Scan for the cell matching the given text and deliver its (X, Y) coordinate at center. 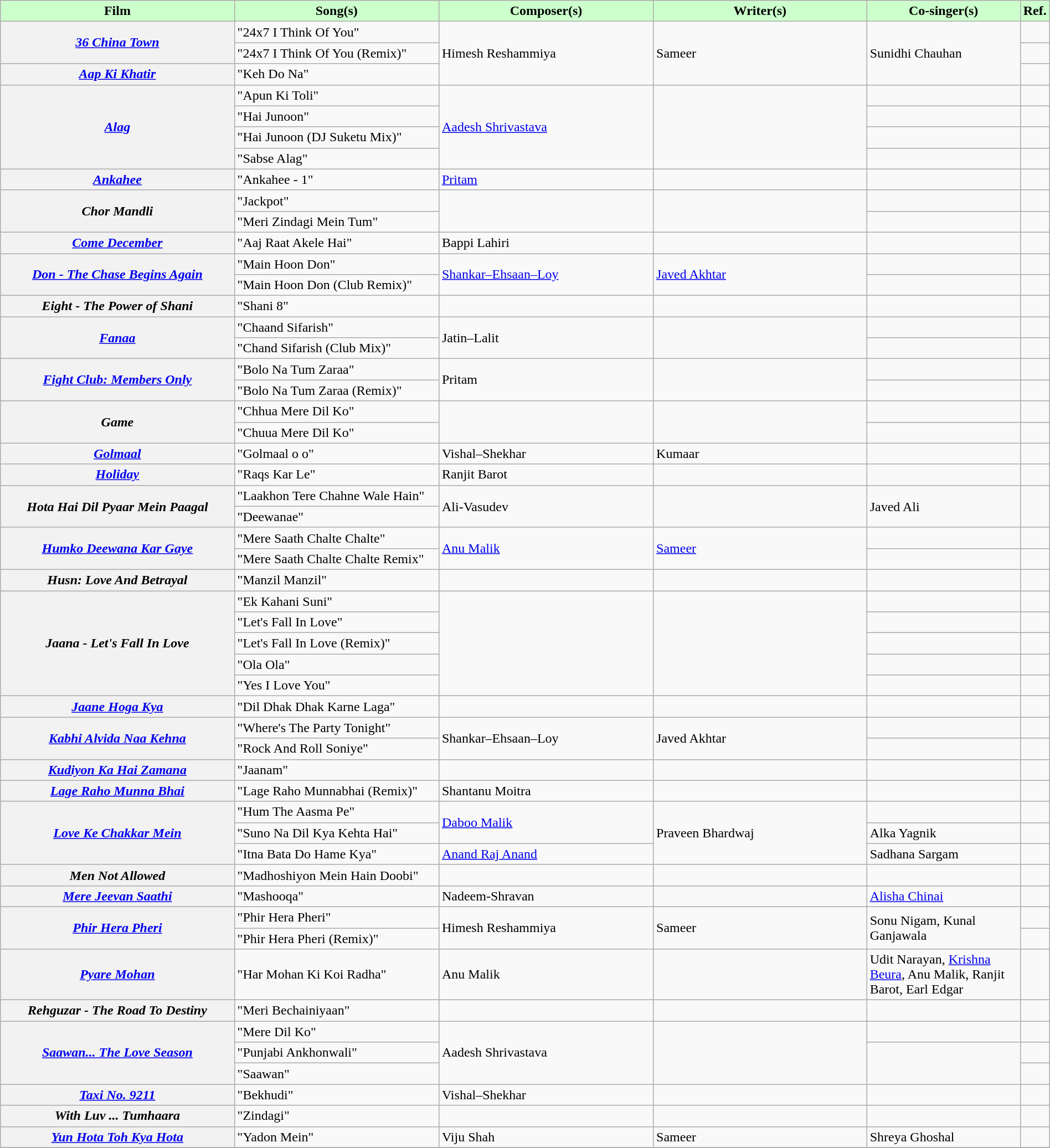
"24x7 I Think Of You (Remix)" (337, 53)
"Suno Na Dil Kya Kehta Hai" (337, 833)
Co-singer(s) (944, 11)
"Apun Ki Toli" (337, 95)
"Main Hoon Don" (337, 264)
"Chuua Mere Dil Ko" (337, 433)
"Lage Raho Munnabhai (Remix)" (337, 791)
Sonu Nigam, Kunal Ganjawala (944, 928)
Sunidhi Chauhan (944, 53)
Eight - The Power of Shani (117, 306)
Love Ke Chakkar Mein (117, 833)
Husn: Love And Betrayal (117, 580)
Film (117, 11)
"Shani 8" (337, 306)
Jatin–Lalit (546, 338)
"Chaand Sifarish" (337, 327)
Come December (117, 243)
Holiday (117, 475)
"Hum The Aasma Pe" (337, 812)
Kumaar (760, 454)
Shreya Ghoshal (944, 1137)
Fanaa (117, 338)
"Yes I Love You" (337, 686)
Ranjit Barot (546, 475)
"Phir Hera Pheri (Remix)" (337, 939)
Praveen Bhardwaj (760, 833)
Writer(s) (760, 11)
Pyare Mohan (117, 975)
"Ankahee - 1" (337, 179)
Phir Hera Pheri (117, 928)
"Laakhon Tere Chahne Wale Hain" (337, 496)
Kabhi Alvida Naa Kehna (117, 738)
"Mere Saath Chalte Chalte" (337, 538)
"Chand Sifarish (Club Mix)" (337, 348)
"Jackpot" (337, 200)
Ref. (1034, 11)
"Yadon Mein" (337, 1137)
"Har Mohan Ki Koi Radha" (337, 975)
Golmaal (117, 454)
"Aaj Raat Akele Hai" (337, 243)
"Hai Junoon" (337, 116)
"Let's Fall In Love" (337, 622)
"Ola Ola" (337, 665)
"Mashooqa" (337, 896)
Alka Yagnik (944, 833)
"Meri Zindagi Mein Tum" (337, 222)
Rehguzar - The Road To Destiny (117, 1011)
Alisha Chinai (944, 896)
Game (117, 422)
"Ek Kahani Suni" (337, 601)
"Manzil Manzil" (337, 580)
Song(s) (337, 11)
"Chhua Mere Dil Ko" (337, 411)
Kudiyon Ka Hai Zamana (117, 770)
Lage Raho Munna Bhai (117, 791)
"Raqs Kar Le" (337, 475)
Sadhana Sargam (944, 854)
"Main Hoon Don (Club Remix)" (337, 285)
"Itna Bata Do Hame Kya" (337, 854)
"Keh Do Na" (337, 74)
"Bolo Na Tum Zaraa (Remix)" (337, 390)
"Let's Fall In Love (Remix)" (337, 644)
Daboo Malik (546, 822)
"Mere Dil Ko" (337, 1032)
Jaane Hoga Kya (117, 707)
Mere Jeevan Saathi (117, 896)
"Golmaal o o" (337, 454)
With Luv ... Tumhaara (117, 1116)
"Dil Dhak Dhak Karne Laga" (337, 707)
Jaana - Let's Fall In Love (117, 643)
"Bolo Na Tum Zaraa" (337, 369)
"Phir Hera Pheri" (337, 917)
"Where's The Party Tonight" (337, 728)
"Meri Bechainiyaan" (337, 1011)
"Sabse Alag" (337, 158)
"Zindagi" (337, 1116)
Bappi Lahiri (546, 243)
"Madhoshiyon Mein Hain Doobi" (337, 875)
Men Not Allowed (117, 875)
Ali-Vasudev (546, 506)
"Hai Junoon (DJ Suketu Mix)" (337, 137)
Composer(s) (546, 11)
"Saawan" (337, 1074)
Chor Mandli (117, 211)
Don - The Chase Begins Again (117, 275)
Javed Ali (944, 506)
Yun Hota Toh Kya Hota (117, 1137)
36 China Town (117, 43)
Shantanu Moitra (546, 791)
Taxi No. 9211 (117, 1095)
Udit Narayan, Krishna Beura, Anu Malik, Ranjit Barot, Earl Edgar (944, 975)
Fight Club: Members Only (117, 380)
Aap Ki Khatir (117, 74)
"Bekhudi" (337, 1095)
Nadeem-Shravan (546, 896)
Humko Deewana Kar Gaye (117, 548)
"Rock And Roll Soniye" (337, 749)
Ankahee (117, 179)
Saawan... The Love Season (117, 1053)
Anand Raj Anand (546, 854)
Alag (117, 127)
"Deewanae" (337, 517)
"Punjabi Ankhonwali" (337, 1053)
Hota Hai Dil Pyaar Mein Paagal (117, 506)
Viju Shah (546, 1137)
"Jaanam" (337, 770)
"Mere Saath Chalte Chalte Remix" (337, 559)
"24x7 I Think Of You" (337, 32)
